Determine the (x, y) coordinate at the center of the cell enclosing the given text.  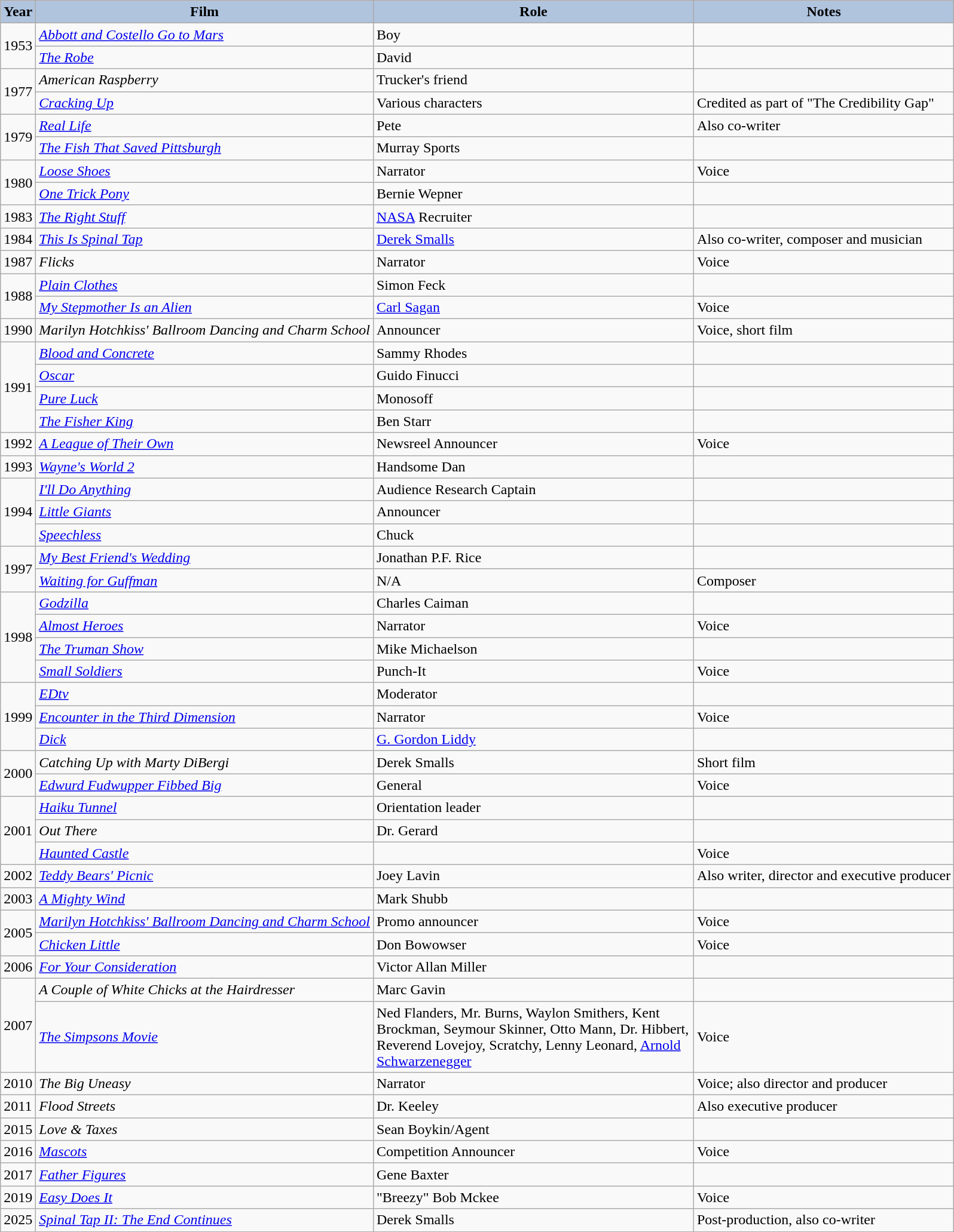
1980 (18, 182)
Mark Shubb (533, 899)
Orientation leader (533, 808)
Father Figures (204, 1175)
A Mighty Wind (204, 899)
Trucker's friend (533, 80)
Mike Michaelson (533, 648)
Encounter in the Third Dimension (204, 717)
2000 (18, 774)
Also writer, director and executive producer (824, 876)
The Right Stuff (204, 216)
Chicken Little (204, 944)
Flicks (204, 262)
1991 (18, 387)
N/A (533, 580)
Various characters (533, 103)
Out There (204, 830)
G. Gordon Liddy (533, 740)
The Simpsons Movie (204, 1037)
Edwurd Fudwupper Fibbed Big (204, 785)
Monosoff (533, 399)
Credited as part of "The Credibility Gap" (824, 103)
Plain Clothes (204, 285)
NASA Recruiter (533, 216)
Flood Streets (204, 1107)
2005 (18, 933)
I'll Do Anything (204, 489)
Almost Heroes (204, 626)
1988 (18, 296)
1993 (18, 467)
Murray Sports (533, 148)
Godzilla (204, 603)
2001 (18, 830)
Waiting for Guffman (204, 580)
Year (18, 12)
Also co-writer, composer and musician (824, 239)
Pure Luck (204, 399)
The Big Uneasy (204, 1084)
1977 (18, 91)
Easy Does It (204, 1197)
Jonathan P.F. Rice (533, 557)
This Is Spinal Tap (204, 239)
Catching Up with Marty DiBergi (204, 762)
Mascots (204, 1152)
Marc Gavin (533, 989)
The Fisher King (204, 421)
Chuck (533, 535)
Speechless (204, 535)
Newsreel Announcer (533, 444)
Spinal Tap II: The End Continues (204, 1220)
Sammy Rhodes (533, 353)
1990 (18, 330)
"Breezy" Bob Mckee (533, 1197)
Also executive producer (824, 1107)
For Your Consideration (204, 967)
Dick (204, 740)
1998 (18, 637)
Don Bowowser (533, 944)
Simon Feck (533, 285)
Film (204, 12)
Bernie Wepner (533, 194)
One Trick Pony (204, 194)
Small Soldiers (204, 672)
Carl Sagan (533, 308)
General (533, 785)
Promo announcer (533, 921)
Gene Baxter (533, 1175)
Notes (824, 12)
Teddy Bears' Picnic (204, 876)
Real Life (204, 125)
The Fish That Saved Pittsburgh (204, 148)
Charles Caiman (533, 603)
2017 (18, 1175)
Pete (533, 125)
Haunted Castle (204, 853)
1983 (18, 216)
Cracking Up (204, 103)
1994 (18, 512)
Haiku Tunnel (204, 808)
2002 (18, 876)
1992 (18, 444)
Ben Starr (533, 421)
Abbott and Costello Go to Mars (204, 35)
Oscar (204, 376)
Short film (824, 762)
The Robe (204, 57)
A Couple of White Chicks at the Hairdresser (204, 989)
1979 (18, 137)
Moderator (533, 694)
2010 (18, 1084)
1984 (18, 239)
Victor Allan Miller (533, 967)
Composer (824, 580)
Role (533, 12)
Little Giants (204, 512)
The Truman Show (204, 648)
Punch-It (533, 672)
2011 (18, 1107)
EDtv (204, 694)
A League of Their Own (204, 444)
1953 (18, 46)
1997 (18, 569)
2015 (18, 1129)
Dr. Gerard (533, 830)
2006 (18, 967)
2003 (18, 899)
Loose Shoes (204, 171)
Wayne's World 2 (204, 467)
Post-production, also co-writer (824, 1220)
Voice; also director and producer (824, 1084)
2019 (18, 1197)
Boy (533, 35)
1999 (18, 717)
Guido Finucci (533, 376)
Competition Announcer (533, 1152)
2025 (18, 1220)
My Stepmother Is an Alien (204, 308)
Blood and Concrete (204, 353)
Also co-writer (824, 125)
American Raspberry (204, 80)
Sean Boykin/Agent (533, 1129)
2016 (18, 1152)
1987 (18, 262)
David (533, 57)
Audience Research Captain (533, 489)
My Best Friend's Wedding (204, 557)
Love & Taxes (204, 1129)
Handsome Dan (533, 467)
Joey Lavin (533, 876)
Voice, short film (824, 330)
Dr. Keeley (533, 1107)
2007 (18, 1025)
